Return the [x, y] coordinate for the center point of the cell that contains the specified text.  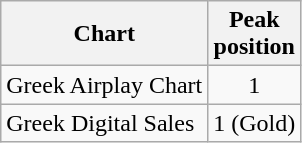
Greek Airplay Chart [104, 85]
1 (Gold) [254, 123]
Greek Digital Sales [104, 123]
Chart [104, 34]
Peakposition [254, 34]
1 [254, 85]
